Search for the cell housing the specified text and yield its (X, Y) center coordinate. 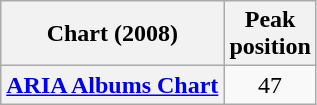
47 (270, 85)
Chart (2008) (112, 34)
Peakposition (270, 34)
ARIA Albums Chart (112, 85)
